Find where the given text appears and provide that cell's center as [x, y] coordinate. 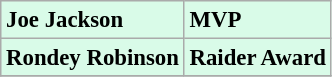
Rondey Robinson [92, 58]
MVP [258, 20]
Joe Jackson [92, 20]
Raider Award [258, 58]
